Pinpoint the cell where the given text exists, returning its [x, y] midpoint coordinate. 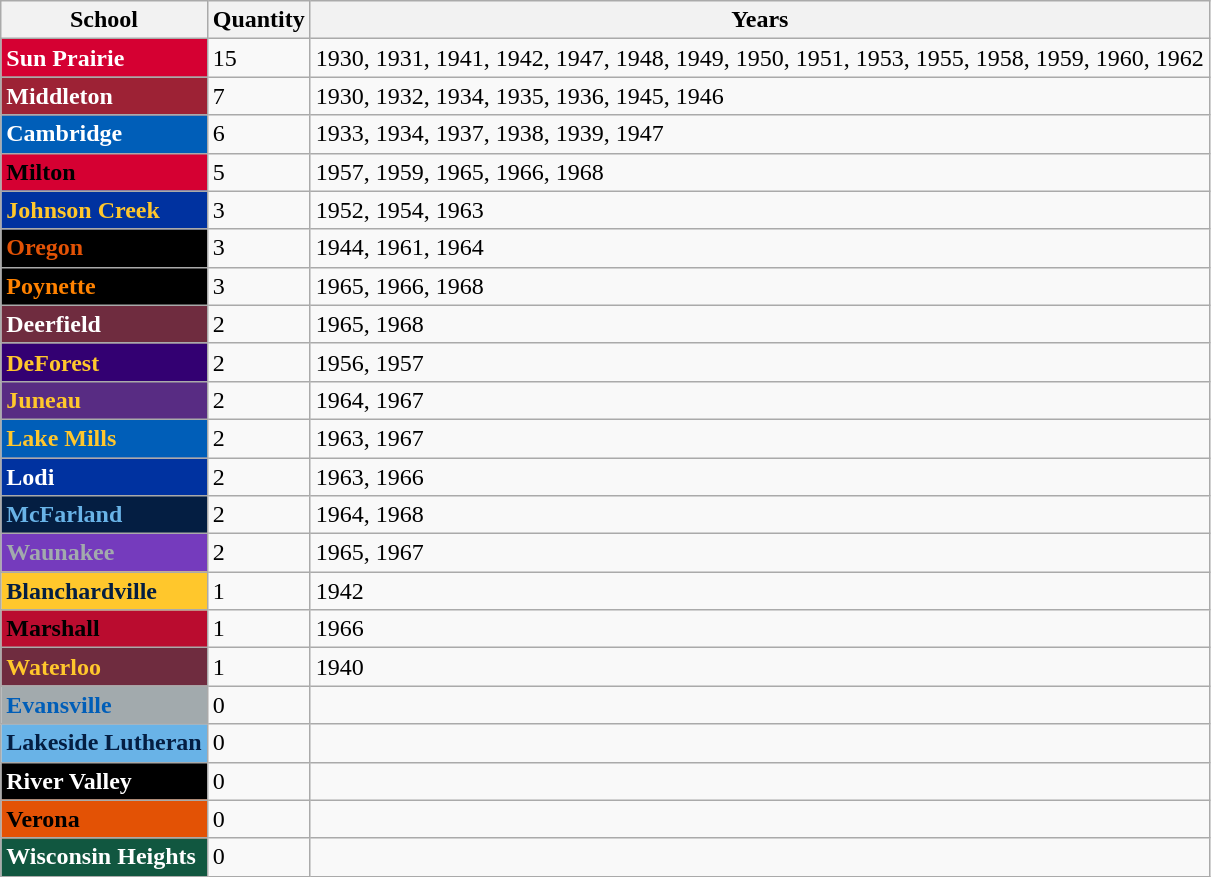
Juneau [104, 400]
1933, 1934, 1937, 1938, 1939, 1947 [760, 134]
1930, 1931, 1941, 1942, 1947, 1948, 1949, 1950, 1951, 1953, 1955, 1958, 1959, 1960, 1962 [760, 58]
Years [760, 20]
Waterloo [104, 667]
1942 [760, 591]
Evansville [104, 705]
6 [258, 134]
School [104, 20]
1966 [760, 629]
1965, 1966, 1968 [760, 286]
15 [258, 58]
DeForest [104, 362]
Quantity [258, 20]
1963, 1966 [760, 477]
Blanchardville [104, 591]
1944, 1961, 1964 [760, 248]
Deerfield [104, 324]
1964, 1967 [760, 400]
Lake Mills [104, 438]
1963, 1967 [760, 438]
Oregon [104, 248]
Poynette [104, 286]
1940 [760, 667]
Middleton [104, 96]
1930, 1932, 1934, 1935, 1936, 1945, 1946 [760, 96]
Cambridge [104, 134]
1965, 1968 [760, 324]
5 [258, 172]
Wisconsin Heights [104, 857]
Sun Prairie [104, 58]
1952, 1954, 1963 [760, 210]
Waunakee [104, 553]
1965, 1967 [760, 553]
Lodi [104, 477]
1964, 1968 [760, 515]
Lakeside Lutheran [104, 743]
7 [258, 96]
Johnson Creek [104, 210]
Marshall [104, 629]
McFarland [104, 515]
Milton [104, 172]
River Valley [104, 781]
1957, 1959, 1965, 1966, 1968 [760, 172]
1956, 1957 [760, 362]
Verona [104, 819]
